Locate the cell with the specified text and output its [x, y] center coordinate. 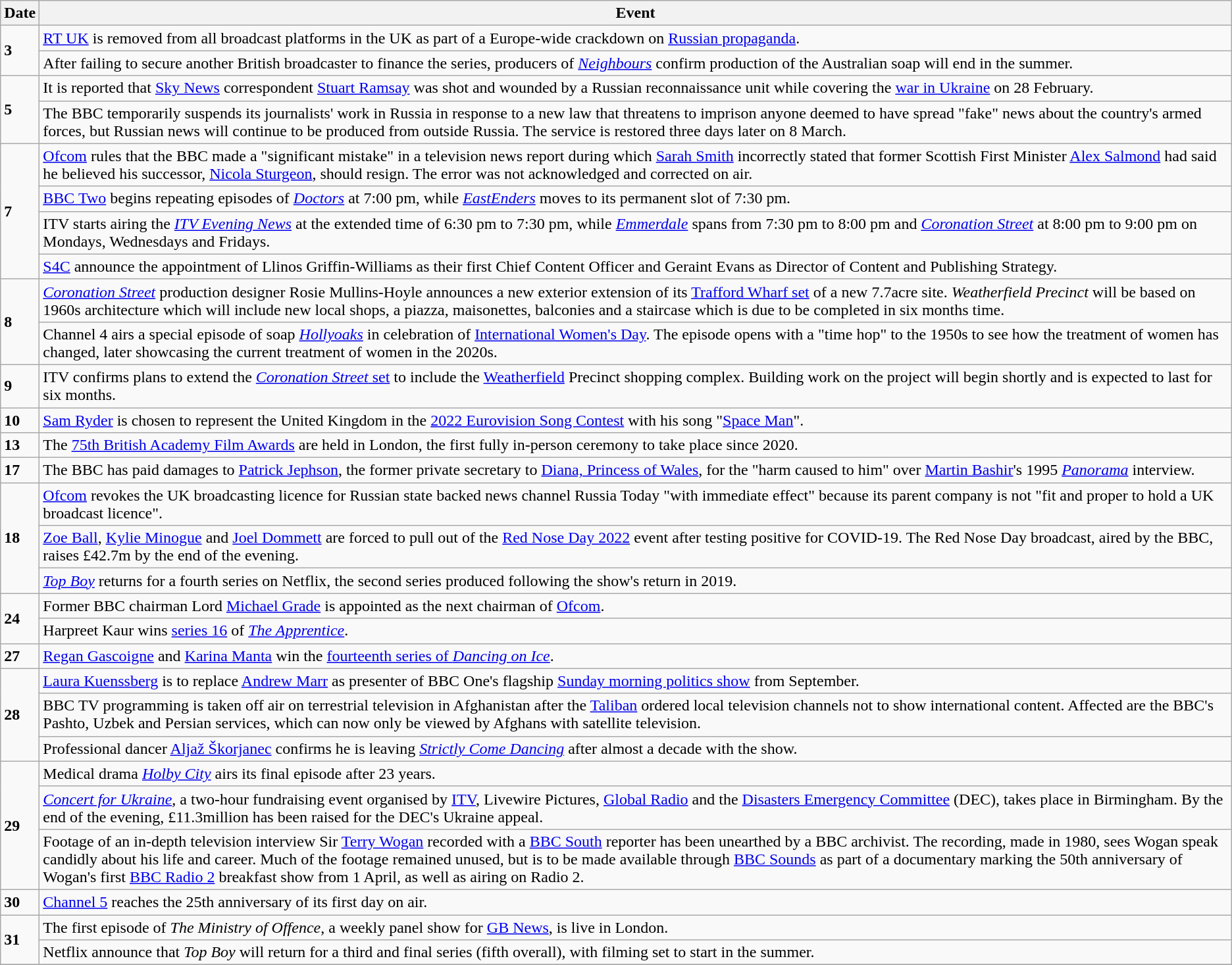
Laura Kuenssberg is to replace Andrew Marr as presenter of BBC One's flagship Sunday morning politics show from September. [636, 681]
Professional dancer Aljaž Škorjanec confirms he is leaving Strictly Come Dancing after almost a decade with the show. [636, 749]
Netflix announce that Top Boy will return for a third and final series (fifth overall), with filming set to start in the summer. [636, 953]
Former BBC chairman Lord Michael Grade is appointed as the next chairman of Ofcom. [636, 606]
27 [20, 656]
13 [20, 445]
The 75th British Academy Film Awards are held in London, the first fully in-person ceremony to take place since 2020. [636, 445]
10 [20, 420]
5 [20, 109]
31 [20, 939]
7 [20, 211]
3 [20, 51]
BBC Two begins repeating episodes of Doctors at 7:00 pm, while EastEnders moves to its permanent slot of 7:30 pm. [636, 199]
17 [20, 470]
Medical drama Holby City airs its final episode after 23 years. [636, 774]
9 [20, 385]
18 [20, 538]
Sam Ryder is chosen to represent the United Kingdom in the 2022 Eurovision Song Contest with his song "Space Man". [636, 420]
Harpreet Kaur wins series 16 of The Apprentice. [636, 631]
Event [636, 13]
28 [20, 714]
Date [20, 13]
Regan Gascoigne and Karina Manta win the fourteenth series of Dancing on Ice. [636, 656]
8 [20, 322]
29 [20, 825]
24 [20, 618]
Top Boy returns for a fourth series on Netflix, the second series produced following the show's return in 2019. [636, 581]
RT UK is removed from all broadcast platforms in the UK as part of a Europe-wide crackdown on Russian propaganda. [636, 38]
Channel 5 reaches the 25th anniversary of its first day on air. [636, 902]
30 [20, 902]
The first episode of The Ministry of Offence, a weekly panel show for GB News, is live in London. [636, 927]
